Find where the given text appears and provide that cell's center as [X, Y] coordinate. 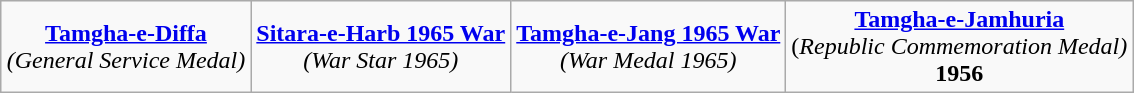
Sitara-e-Harb 1965 War(War Star 1965) [381, 47]
Tamgha-e-Diffa(General Service Medal) [126, 47]
Tamgha-e-Jamhuria(Republic Commemoration Medal)1956 [960, 47]
Tamgha-e-Jang 1965 War(War Medal 1965) [648, 47]
